Search for the cell housing the specified text and yield its (x, y) center coordinate. 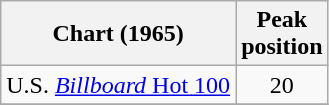
Peakposition (282, 34)
20 (282, 85)
U.S. Billboard Hot 100 (118, 85)
Chart (1965) (118, 34)
